Provide the (X, Y) coordinate of the cell's center where the given text is located.  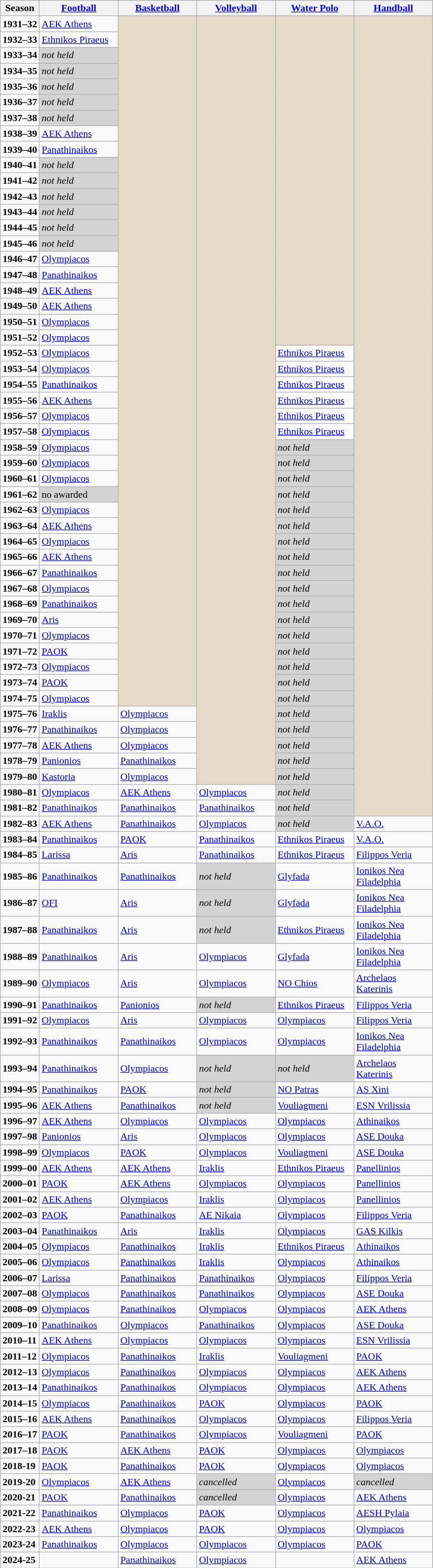
1969–70 (20, 620)
1937–38 (20, 118)
Season (20, 8)
AESH Pylaia (393, 1513)
1934–35 (20, 71)
1950–51 (20, 322)
GAS Kilkis (393, 1231)
2005–06 (20, 1262)
no awarded (79, 494)
1984–85 (20, 855)
1936–37 (20, 102)
1996–97 (20, 1121)
OFI (79, 903)
2018-19 (20, 1466)
1946–47 (20, 259)
1954–55 (20, 384)
1972–73 (20, 667)
1943–44 (20, 212)
1966–67 (20, 573)
2016–17 (20, 1435)
1982–83 (20, 824)
2009–10 (20, 1325)
1971–72 (20, 651)
1933–34 (20, 55)
2007–08 (20, 1294)
1990–91 (20, 1005)
NO Patras (314, 1090)
1958–59 (20, 447)
1987–88 (20, 929)
2006–07 (20, 1278)
1992–93 (20, 1041)
1953–54 (20, 369)
1935–36 (20, 87)
1973–74 (20, 682)
1985–86 (20, 876)
1962–63 (20, 510)
1947–48 (20, 275)
1945–46 (20, 243)
2013–14 (20, 1388)
1988–89 (20, 957)
1944–45 (20, 228)
1995–96 (20, 1105)
1932–33 (20, 40)
1942–43 (20, 197)
1938–39 (20, 133)
1955–56 (20, 400)
2010–11 (20, 1341)
1952–53 (20, 353)
2008–09 (20, 1309)
1989–90 (20, 983)
1998–99 (20, 1152)
2020-21 (20, 1497)
Basketball (157, 8)
2012–13 (20, 1372)
Football (79, 8)
2017–18 (20, 1450)
2003–04 (20, 1231)
2014–15 (20, 1403)
1964–65 (20, 541)
2011–12 (20, 1356)
1968–69 (20, 604)
Water Polo (314, 8)
2022-23 (20, 1529)
1931–32 (20, 24)
2002–03 (20, 1215)
1986–87 (20, 903)
2024-25 (20, 1560)
1979–80 (20, 777)
1959–60 (20, 463)
2021-22 (20, 1513)
Kastoria (79, 777)
1965–66 (20, 557)
1967–68 (20, 588)
1963–64 (20, 526)
1951–52 (20, 337)
2023-24 (20, 1545)
1983–84 (20, 839)
1961–62 (20, 494)
1997–98 (20, 1137)
1978–79 (20, 761)
1941–42 (20, 180)
2015–16 (20, 1419)
1976–77 (20, 730)
2004–05 (20, 1246)
1949–50 (20, 306)
1993–94 (20, 1069)
1957–58 (20, 431)
2019-20 (20, 1481)
1991–92 (20, 1020)
1994–95 (20, 1090)
1970–71 (20, 635)
1948–49 (20, 290)
1940–41 (20, 165)
2001–02 (20, 1199)
1981–82 (20, 808)
AE Nikaia (236, 1215)
1956–57 (20, 416)
Volleyball (236, 8)
Handball (393, 8)
AS Xini (393, 1090)
1980–81 (20, 792)
1999–00 (20, 1168)
2000–01 (20, 1184)
NO Chios (314, 983)
1975–76 (20, 714)
1960–61 (20, 479)
1939–40 (20, 149)
1974–75 (20, 698)
1977–78 (20, 745)
